Capture the cell that displays the provided text and extract its (X, Y) central coordinate. 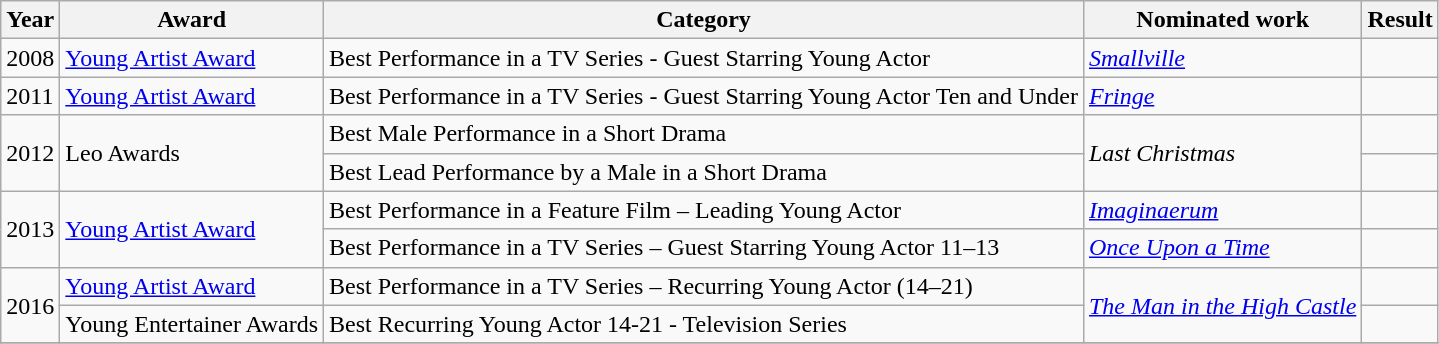
Best Performance in a TV Series – Guest Starring Young Actor 11–13 (704, 248)
2013 (30, 229)
Result (1400, 20)
Imaginaerum (1222, 210)
Last Christmas (1222, 153)
Best Recurring Young Actor 14-21 - Television Series (704, 324)
Best Performance in a TV Series – Recurring Young Actor (14–21) (704, 286)
Best Male Performance in a Short Drama (704, 134)
Smallville (1222, 58)
2011 (30, 96)
The Man in the High Castle (1222, 305)
Year (30, 20)
Best Performance in a TV Series - Guest Starring Young Actor (704, 58)
Best Performance in a Feature Film – Leading Young Actor (704, 210)
Nominated work (1222, 20)
Once Upon a Time (1222, 248)
Best Lead Performance by a Male in a Short Drama (704, 172)
Fringe (1222, 96)
Young Entertainer Awards (192, 324)
2016 (30, 305)
2008 (30, 58)
Leo Awards (192, 153)
2012 (30, 153)
Award (192, 20)
Best Performance in a TV Series - Guest Starring Young Actor Ten and Under (704, 96)
Category (704, 20)
